From the cell containing the given text, extract its center point as (X, Y) coordinate. 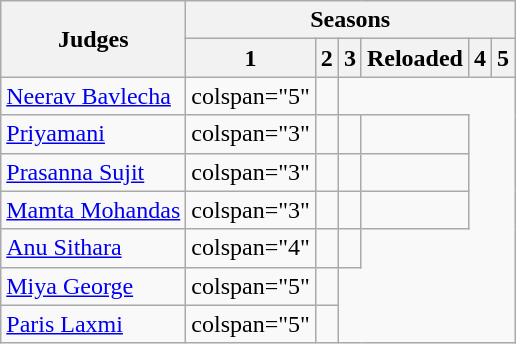
Reloaded (414, 58)
Paris Laxmi (94, 324)
Neerav Bavlecha (94, 96)
colspan="4" (251, 248)
Prasanna Sujit (94, 172)
2 (326, 58)
4 (480, 58)
Anu Sithara (94, 248)
1 (251, 58)
Seasons (350, 20)
5 (504, 58)
3 (350, 58)
Priyamani (94, 134)
Mamta Mohandas (94, 210)
Judges (94, 39)
Miya George (94, 286)
